Extract the (X, Y) coordinate from the center of the cell holding the provided text.  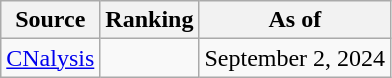
September 2, 2024 (295, 58)
As of (295, 20)
Ranking (150, 20)
CNalysis (50, 58)
Source (50, 20)
